Pinpoint the cell where the given text exists, returning its (X, Y) midpoint coordinate. 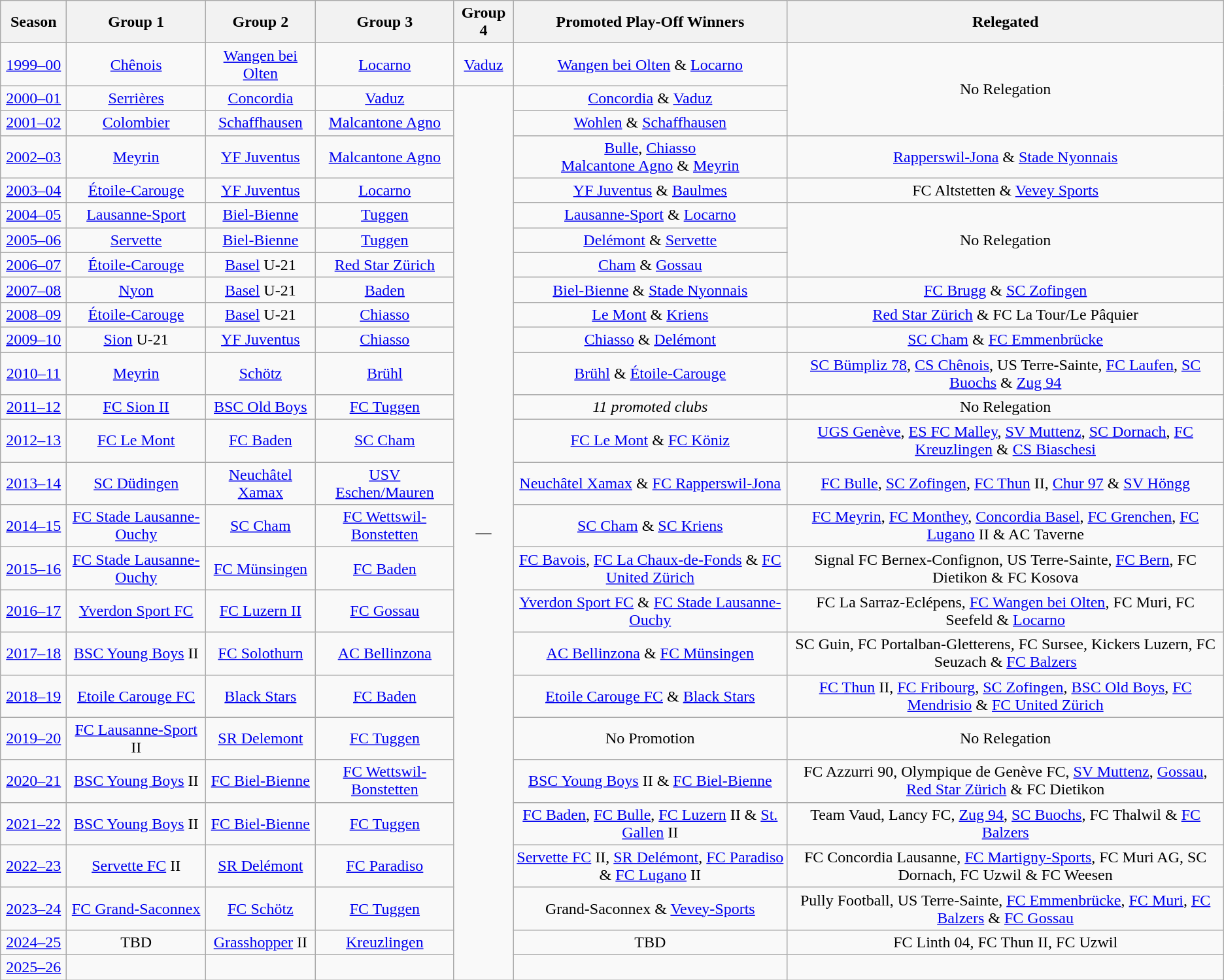
Grand-Saconnex & Vevey-Sports (651, 909)
SR Delémont (261, 866)
SC Guin, FC Portalban-Gletterens, FC Sursee, Kickers Luzern, FC Seuzach & FC Balzers (1006, 654)
Concordia (261, 98)
Pully Football, US Terre-Sainte, FC Emmenbrücke, FC Muri, FC Balzers & FC Gossau (1006, 909)
No Promotion (651, 739)
2015–16 (34, 569)
FC Lausanne-Sport II (136, 739)
FC Azzurri 90, Olympique de Genève FC, SV Muttenz, Gossau, Red Star Zürich & FC Dietikon (1006, 781)
Le Mont & Kriens (651, 314)
2021–22 (34, 824)
UGS Genève, ES FC Malley, SV Muttenz, SC Dornach, FC Kreuzlingen & CS Biaschesi (1006, 441)
Grasshopper II (261, 942)
FC Concordia Lausanne, FC Martigny-Sports, FC Muri AG, SC Dornach, FC Uzwil & FC Weesen (1006, 866)
1999–00 (34, 64)
Biel-Bienne & Stade Nyonnais (651, 290)
Schötz (261, 373)
FC Altstetten & Vevey Sports (1006, 190)
Cham & Gossau (651, 265)
Black Stars (261, 696)
BSC Old Boys (261, 407)
Group 2 (261, 22)
Wangen bei Olten (261, 64)
2009–10 (34, 339)
Serrières (136, 98)
2017–18 (34, 654)
2010–11 (34, 373)
Group 1 (136, 22)
FC Thun II, FC Fribourg, SC Zofingen, BSC Old Boys, FC Mendrisio & FC United Zürich (1006, 696)
AC Bellinzona & FC Münsingen (651, 654)
Colombier (136, 123)
YF Juventus & Baulmes (651, 190)
FC Gossau (384, 611)
Signal FC Bernex-Confignon, US Terre-Sainte, FC Bern, FC Dietikon & FC Kosova (1006, 569)
FC Bulle, SC Zofingen, FC Thun II, Chur 97 & SV Höngg (1006, 484)
2002–03 (34, 157)
Baden (384, 290)
FC Münsingen (261, 569)
Chênois (136, 64)
2001–02 (34, 123)
FC Bavois, FC La Chaux-de-Fonds & FC United Zürich (651, 569)
2007–08 (34, 290)
Servette (136, 240)
Concordia & Vaduz (651, 98)
FC Linth 04, FC Thun II, FC Uzwil (1006, 942)
Yverdon Sport FC (136, 611)
FC Luzern II (261, 611)
Brühl & Étoile-Carouge (651, 373)
Promoted Play-Off Winners (651, 22)
Neuchâtel Xamax & FC Rapperswil-Jona (651, 484)
Bulle, ChiassoMalcantone Agno & Meyrin (651, 157)
Red Star Zürich & FC La Tour/Le Pâquier (1006, 314)
Sion U-21 (136, 339)
Wohlen & Schaffhausen (651, 123)
2011–12 (34, 407)
FC Sion II (136, 407)
Red Star Zürich (384, 265)
Neuchâtel Xamax (261, 484)
FC Paradiso (384, 866)
2014–15 (34, 526)
AC Bellinzona (384, 654)
Kreuzlingen (384, 942)
FC Meyrin, FC Monthey, Concordia Basel, FC Grenchen, FC Lugano II & AC Taverne (1006, 526)
Season (34, 22)
FC Brugg & SC Zofingen (1006, 290)
11 promoted clubs (651, 407)
FC Grand-Saconnex (136, 909)
Yverdon Sport FC & FC Stade Lausanne-Ouchy (651, 611)
Delémont & Servette (651, 240)
USV Eschen/Mauren (384, 484)
2000–01 (34, 98)
Brühl (384, 373)
2003–04 (34, 190)
Wangen bei Olten & Locarno (651, 64)
— (483, 533)
Etoile Carouge FC (136, 696)
SC Cham & FC Emmenbrücke (1006, 339)
FC La Sarraz-Eclépens, FC Wangen bei Olten, FC Muri, FC Seefeld & Locarno (1006, 611)
2012–13 (34, 441)
Servette FC II (136, 866)
Relegated (1006, 22)
FC Schötz (261, 909)
SC Bümpliz 78, CS Chênois, US Terre-Sainte, FC Laufen, SC Buochs & Zug 94 (1006, 373)
2006–07 (34, 265)
SR Delemont (261, 739)
2019–20 (34, 739)
2022–23 (34, 866)
FC Le Mont (136, 441)
2005–06 (34, 240)
2020–21 (34, 781)
FC Le Mont & FC Köniz (651, 441)
Nyon (136, 290)
Lausanne-Sport (136, 215)
2008–09 (34, 314)
SC Cham & SC Kriens (651, 526)
2023–24 (34, 909)
SC Düdingen (136, 484)
2013–14 (34, 484)
2024–25 (34, 942)
Chiasso & Delémont (651, 339)
2018–19 (34, 696)
FC Solothurn (261, 654)
Etoile Carouge FC & Black Stars (651, 696)
2025–26 (34, 967)
Servette FC II, SR Delémont, FC Paradiso & FC Lugano II (651, 866)
2016–17 (34, 611)
Schaffhausen (261, 123)
Lausanne-Sport & Locarno (651, 215)
BSC Young Boys II & FC Biel-Bienne (651, 781)
Group 4 (483, 22)
Team Vaud, Lancy FC, Zug 94, SC Buochs, FC Thalwil & FC Balzers (1006, 824)
Rapperswil-Jona & Stade Nyonnais (1006, 157)
2004–05 (34, 215)
FC Baden, FC Bulle, FC Luzern II & St. Gallen II (651, 824)
Group 3 (384, 22)
